Provide the [X, Y] coordinate of the cell's center where the given text is located.  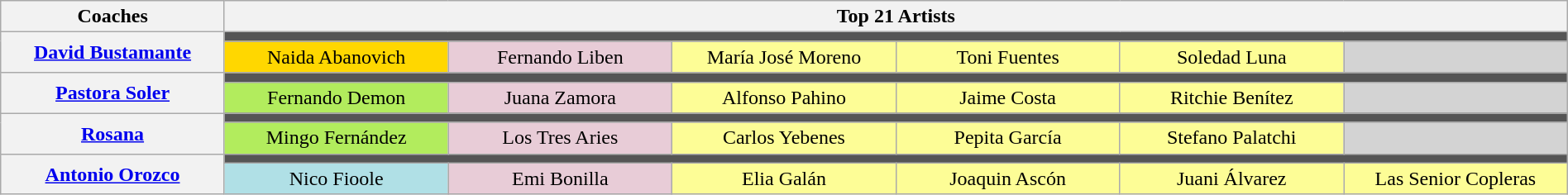
Mingo Fernández [336, 138]
Emi Bonilla [561, 178]
Coaches [112, 17]
Carlos Yebenes [784, 138]
Ritchie Benítez [1232, 97]
Fernando Demon [336, 97]
Soledad Luna [1232, 57]
Alfonso Pahino [784, 97]
Rosana [112, 134]
David Bustamante [112, 53]
Los Tres Aries [561, 138]
Top 21 Artists [896, 17]
María José Moreno [784, 57]
Joaquin Ascón [1007, 178]
Elia Galán [784, 178]
Toni Fuentes [1007, 57]
Las Senior Copleras [1456, 178]
Stefano Palatchi [1232, 138]
Juana Zamora [561, 97]
Antonio Orozco [112, 174]
Juani Álvarez [1232, 178]
Pepita García [1007, 138]
Pastora Soler [112, 93]
Naida Abanovich [336, 57]
Fernando Liben [561, 57]
Nico Fioole [336, 178]
Jaime Costa [1007, 97]
